From the cell containing the given text, extract its center point as (x, y) coordinate. 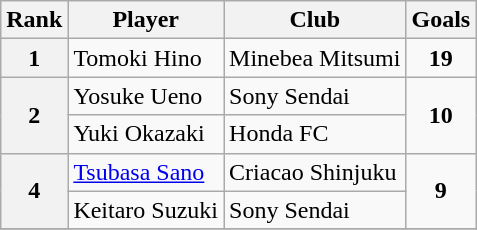
10 (441, 115)
Yosuke Ueno (146, 96)
Club (315, 20)
1 (34, 58)
Criacao Shinjuku (315, 172)
Goals (441, 20)
Tomoki Hino (146, 58)
Player (146, 20)
Tsubasa Sano (146, 172)
4 (34, 191)
2 (34, 115)
Yuki Okazaki (146, 134)
Keitaro Suzuki (146, 210)
19 (441, 58)
Honda FC (315, 134)
9 (441, 191)
Minebea Mitsumi (315, 58)
Rank (34, 20)
